Capture the cell that displays the provided text and extract its [x, y] central coordinate. 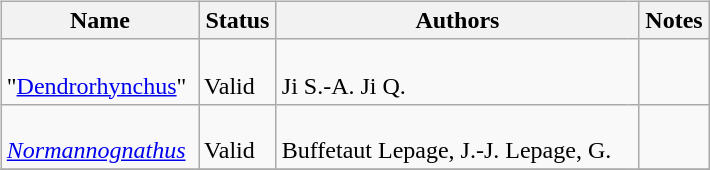
Name [100, 20]
Ji S.-A. Ji Q. [452, 72]
"Dendrorhynchus" [100, 72]
Status [238, 20]
Buffetaut Lepage, J.-J. Lepage, G. [452, 136]
Normannognathus [100, 136]
Authors [457, 20]
Notes [674, 20]
